Scan for the cell matching the given text and deliver its (X, Y) coordinate at center. 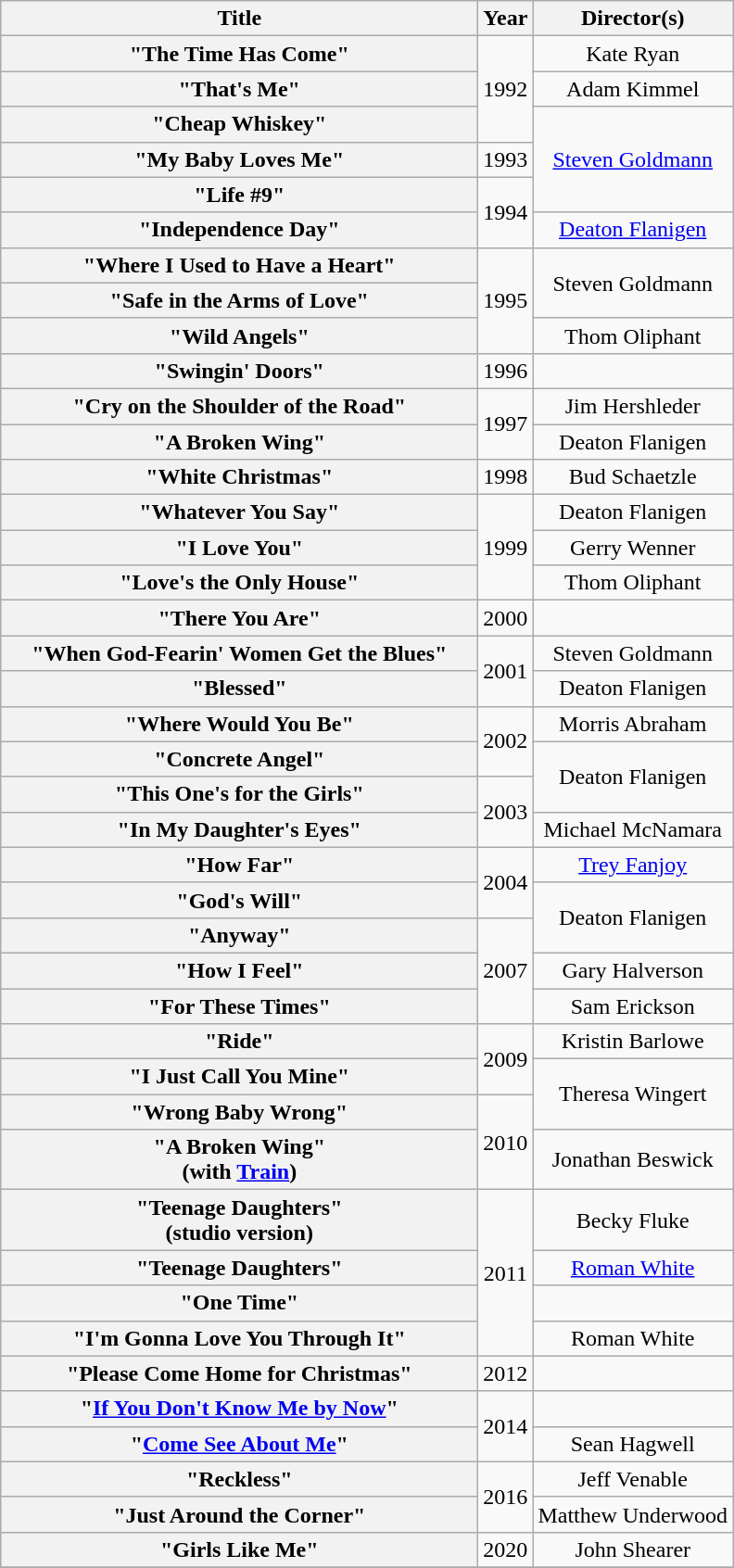
"Reckless" (239, 1479)
Sean Hagwell (633, 1444)
Kristin Barlowe (633, 1042)
Bud Schaetzle (633, 477)
2003 (506, 812)
Director(s) (633, 19)
"Love's the Only House" (239, 583)
"Cry on the Shoulder of the Road" (239, 406)
Morris Abraham (633, 724)
"Where Would You Be" (239, 724)
Gerry Wenner (633, 548)
"Wild Angels" (239, 335)
Sam Erickson (633, 1005)
1996 (506, 371)
2009 (506, 1059)
Jonathan Beswick (633, 1160)
"Teenage Daughters"(studio version) (239, 1220)
Gary Halverson (633, 970)
2012 (506, 1373)
"Teenage Daughters" (239, 1268)
1995 (506, 300)
2010 (506, 1142)
1993 (506, 159)
"Come See About Me" (239, 1444)
"Cheap Whiskey" (239, 124)
Michael McNamara (633, 829)
"This One's for the Girls" (239, 794)
"That's Me" (239, 89)
"White Christmas" (239, 477)
1994 (506, 212)
"There You Are" (239, 618)
1992 (506, 89)
"A Broken Wing"(with Train) (239, 1160)
John Shearer (633, 1549)
"Concrete Angel" (239, 759)
"For These Times" (239, 1005)
2014 (506, 1426)
"One Time" (239, 1303)
"Ride" (239, 1042)
"How I Feel" (239, 970)
"Just Around the Corner" (239, 1514)
Title (239, 19)
"I Just Call You Mine" (239, 1077)
"If You Don't Know Me by Now" (239, 1409)
2004 (506, 882)
"When God-Fearin' Women Get the Blues" (239, 653)
2020 (506, 1549)
"How Far" (239, 865)
Kate Ryan (633, 54)
"Where I Used to Have a Heart" (239, 265)
1998 (506, 477)
"God's Will" (239, 900)
Trey Fanjoy (633, 865)
"Life #9" (239, 195)
Year (506, 19)
1997 (506, 424)
2002 (506, 741)
"Girls Like Me" (239, 1549)
"My Baby Loves Me" (239, 159)
2011 (506, 1273)
Jeff Venable (633, 1479)
"Whatever You Say" (239, 512)
2016 (506, 1497)
"A Broken Wing" (239, 442)
"In My Daughter's Eyes" (239, 829)
"The Time Has Come" (239, 54)
"I Love You" (239, 548)
1999 (506, 548)
"Independence Day" (239, 230)
Matthew Underwood (633, 1514)
2007 (506, 970)
"Safe in the Arms of Love" (239, 300)
"Please Come Home for Christmas" (239, 1373)
"Blessed" (239, 689)
Jim Hershleder (633, 406)
"Wrong Baby Wrong" (239, 1112)
2001 (506, 671)
Theresa Wingert (633, 1094)
2000 (506, 618)
"Swingin' Doors" (239, 371)
Becky Fluke (633, 1220)
"Anyway" (239, 935)
"I'm Gonna Love You Through It" (239, 1338)
Adam Kimmel (633, 89)
